Determine the (x, y) coordinate at the center of the cell enclosing the given text.  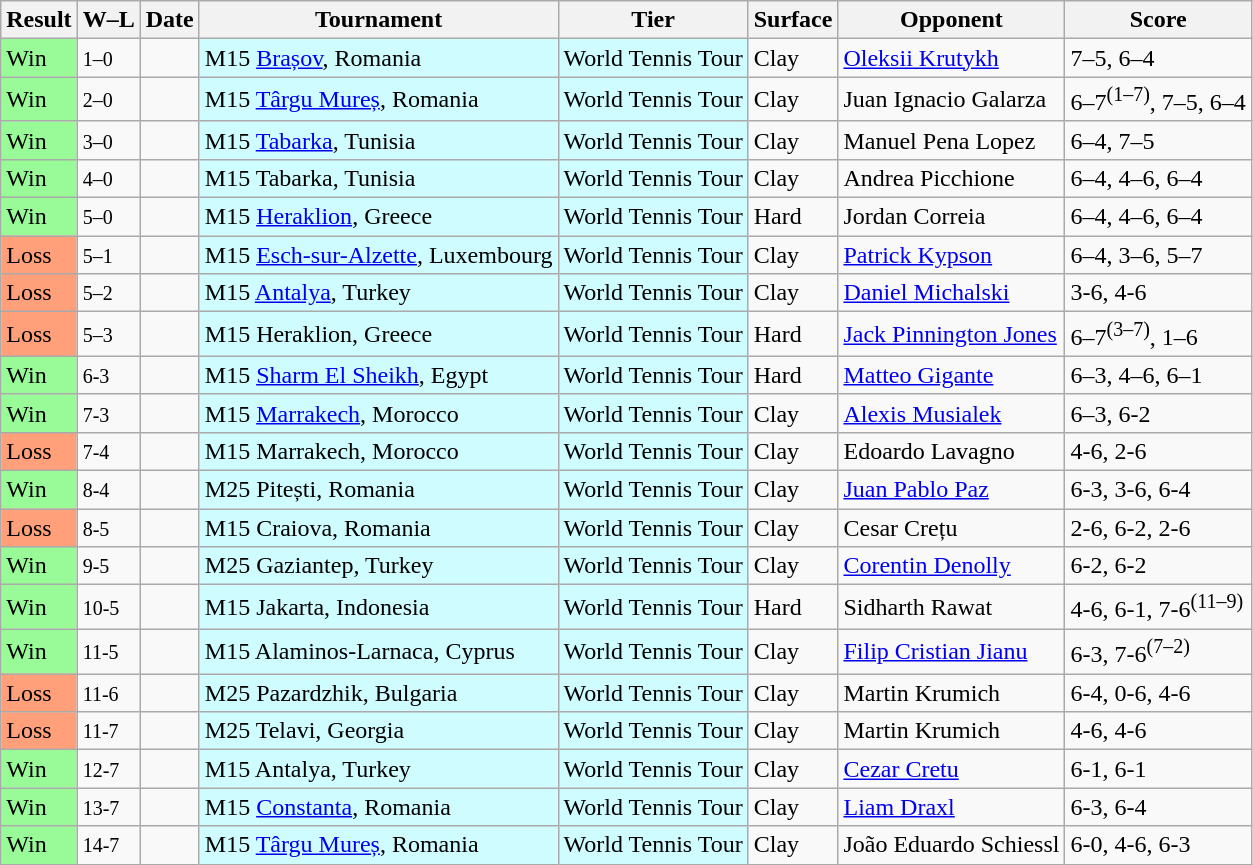
Score (1158, 20)
Opponent (952, 20)
Cezar Cretu (952, 769)
Matteo Gigante (952, 375)
3-6, 4-6 (1158, 293)
Juan Pablo Paz (952, 489)
Oleksii Krutykh (952, 58)
M25 Gaziantep, Turkey (378, 566)
6–3, 4–6, 6–1 (1158, 375)
M15 Sharm El Sheikh, Egypt (378, 375)
Date (170, 20)
6-0, 4-6, 6-3 (1158, 845)
6-3 (108, 375)
6-2, 6-2 (1158, 566)
M15 Constanta, Romania (378, 807)
6-4, 0-6, 4-6 (1158, 693)
Andrea Picchione (952, 178)
6-3, 7-6(7–2) (1158, 652)
8-4 (108, 489)
Filip Cristian Jianu (952, 652)
Daniel Michalski (952, 293)
11-7 (108, 731)
M25 Pitești, Romania (378, 489)
João Eduardo Schiessl (952, 845)
Corentin Denolly (952, 566)
10-5 (108, 608)
M25 Telavi, Georgia (378, 731)
2-6, 6-2, 2-6 (1158, 528)
5–1 (108, 255)
Juan Ignacio Galarza (952, 100)
Tier (653, 20)
4-6, 2-6 (1158, 451)
Sidharth Rawat (952, 608)
11-5 (108, 652)
M15 Alaminos-Larnaca, Cyprus (378, 652)
Patrick Kypson (952, 255)
7-3 (108, 413)
M15 Brașov, Romania (378, 58)
6-3, 6-4 (1158, 807)
Jack Pinnington Jones (952, 334)
6–3, 6-2 (1158, 413)
8-5 (108, 528)
Result (39, 20)
Alexis Musialek (952, 413)
Manuel Pena Lopez (952, 140)
Edoardo Lavagno (952, 451)
9-5 (108, 566)
M15 Esch-sur-Alzette, Luxembourg (378, 255)
3–0 (108, 140)
Jordan Correia (952, 217)
Surface (793, 20)
1–0 (108, 58)
6-1, 6-1 (1158, 769)
7–5, 6–4 (1158, 58)
4-6, 6-1, 7-6(11–9) (1158, 608)
6–4, 3–6, 5–7 (1158, 255)
Cesar Crețu (952, 528)
M15 Jakarta, Indonesia (378, 608)
Liam Draxl (952, 807)
5–0 (108, 217)
5–2 (108, 293)
6–4, 7–5 (1158, 140)
W–L (108, 20)
4–0 (108, 178)
7-4 (108, 451)
6–7(3–7), 1–6 (1158, 334)
2–0 (108, 100)
4-6, 4-6 (1158, 731)
13-7 (108, 807)
5–3 (108, 334)
Tournament (378, 20)
14-7 (108, 845)
11-6 (108, 693)
M25 Pazardzhik, Bulgaria (378, 693)
6–7(1–7), 7–5, 6–4 (1158, 100)
12-7 (108, 769)
M15 Craiova, Romania (378, 528)
6-3, 3-6, 6-4 (1158, 489)
